Capture the cell that displays the provided text and extract its (X, Y) central coordinate. 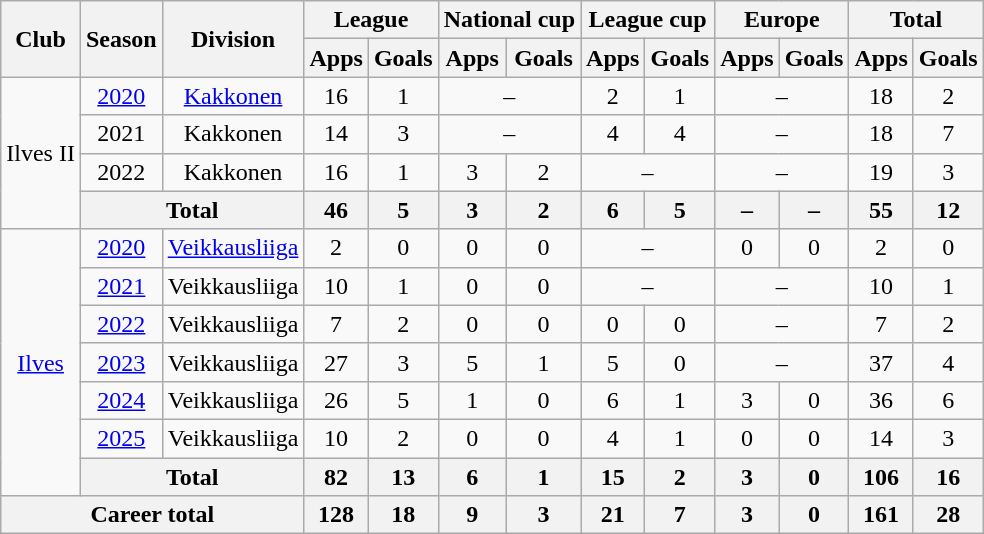
28 (948, 515)
9 (472, 515)
League cup (648, 20)
2023 (121, 362)
Season (121, 39)
13 (403, 477)
League (371, 20)
128 (336, 515)
55 (881, 210)
26 (336, 400)
Europe (782, 20)
27 (336, 362)
161 (881, 515)
Career total (152, 515)
19 (881, 172)
15 (613, 477)
National cup (509, 20)
2024 (121, 400)
Ilves (41, 362)
Ilves II (41, 153)
36 (881, 400)
Club (41, 39)
82 (336, 477)
Division (233, 39)
21 (613, 515)
12 (948, 210)
46 (336, 210)
2025 (121, 438)
37 (881, 362)
106 (881, 477)
